Provide the (x, y) coordinate of the cell's center where the given text is located.  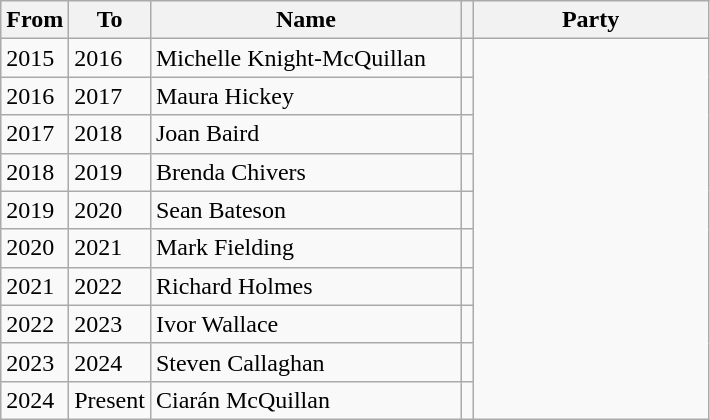
Party (591, 20)
2015 (35, 58)
Joan Baird (306, 134)
Sean Bateson (306, 210)
Steven Callaghan (306, 362)
Richard Holmes (306, 286)
Name (306, 20)
Mark Fielding (306, 248)
Ciarán McQuillan (306, 400)
Present (110, 400)
From (35, 20)
Maura Hickey (306, 96)
Michelle Knight-McQuillan (306, 58)
Ivor Wallace (306, 324)
Brenda Chivers (306, 172)
To (110, 20)
